Scan for the cell matching the given text and deliver its [X, Y] coordinate at center. 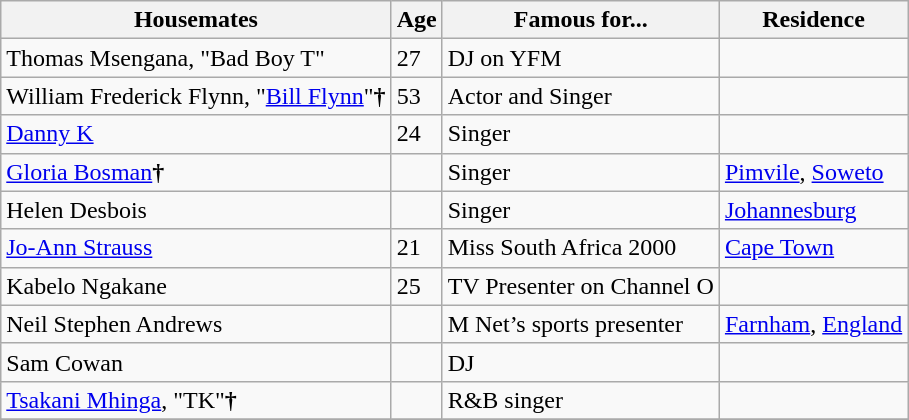
24 [416, 134]
Neil Stephen Andrews [196, 324]
27 [416, 58]
William Frederick Flynn, "Bill Flynn"† [196, 96]
25 [416, 286]
Gloria Bosman† [196, 172]
Sam Cowan [196, 362]
Helen Desbois [196, 210]
Thomas Msengana, "Bad Boy T" [196, 58]
Cape Town [813, 248]
Jo-Ann Strauss [196, 248]
M Net’s sports presenter [580, 324]
TV Presenter on Channel O [580, 286]
Johannesburg [813, 210]
Farnham, England [813, 324]
Tsakani Mhinga, "TK"† [196, 400]
Actor and Singer [580, 96]
DJ [580, 362]
Miss South Africa 2000 [580, 248]
Pimvile, Soweto [813, 172]
21 [416, 248]
Famous for... [580, 20]
Kabelo Ngakane [196, 286]
53 [416, 96]
DJ on YFM [580, 58]
R&B singer [580, 400]
Danny K [196, 134]
Age [416, 20]
Housemates [196, 20]
Residence [813, 20]
